Provide the (X, Y) coordinate of the cell's center where the given text is located.  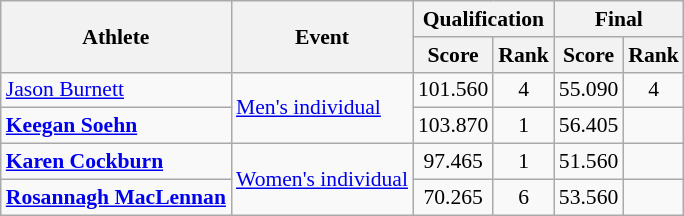
Jason Burnett (116, 90)
Qualification (484, 19)
Athlete (116, 36)
Karen Cockburn (116, 162)
Event (322, 36)
101.560 (453, 90)
55.090 (588, 90)
Keegan Soehn (116, 126)
Final (619, 19)
Men's individual (322, 108)
Women's individual (322, 180)
Rosannagh MacLennan (116, 197)
70.265 (453, 197)
53.560 (588, 197)
103.870 (453, 126)
6 (524, 197)
97.465 (453, 162)
51.560 (588, 162)
56.405 (588, 126)
